Find where the given text appears and provide that cell's center as [X, Y] coordinate. 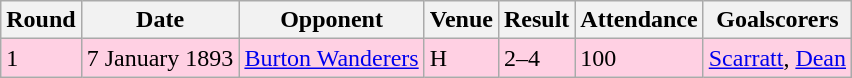
Date [160, 20]
Scarratt, Dean [777, 58]
Venue [461, 20]
Attendance [639, 20]
Opponent [332, 20]
H [461, 58]
Goalscorers [777, 20]
7 January 1893 [160, 58]
Round [41, 20]
Burton Wanderers [332, 58]
1 [41, 58]
Result [536, 20]
2–4 [536, 58]
100 [639, 58]
